Determine the (x, y) coordinate at the center of the cell enclosing the given text.  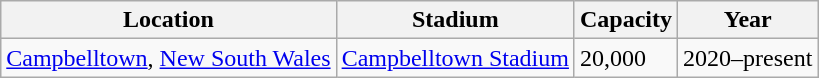
Stadium (455, 20)
20,000 (626, 58)
Location (168, 20)
Year (748, 20)
2020–present (748, 58)
Campbelltown, New South Wales (168, 58)
Capacity (626, 20)
Campbelltown Stadium (455, 58)
